Capture the cell that displays the provided text and extract its (x, y) central coordinate. 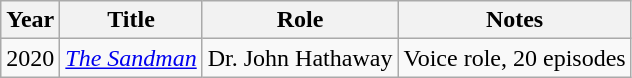
Dr. John Hathaway (300, 58)
Year (30, 20)
Voice role, 20 episodes (514, 58)
Role (300, 20)
Title (131, 20)
The Sandman (131, 58)
2020 (30, 58)
Notes (514, 20)
